Pinpoint the cell where the given text exists, returning its [X, Y] midpoint coordinate. 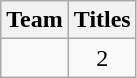
Team [35, 20]
Titles [102, 20]
2 [102, 58]
